Determine the (X, Y) coordinate at the center of the cell enclosing the given text.  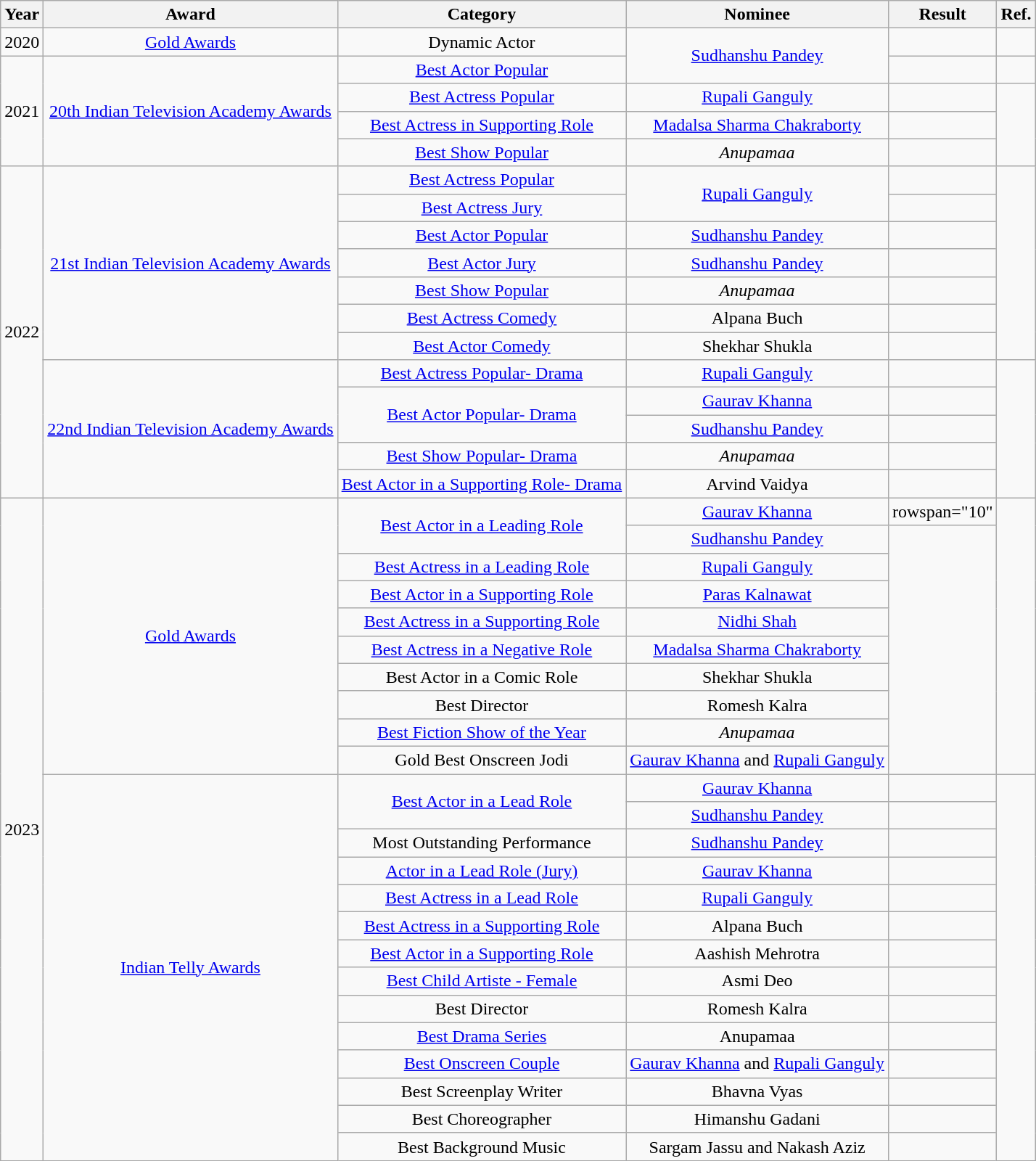
Actor in a Lead Role (Jury) (482, 871)
Best Onscreen Couple (482, 1064)
Gold Best Onscreen Jodi (482, 760)
Bhavna Vyas (757, 1091)
Arvind Vaidya (757, 484)
Best Child Artiste - Female (482, 981)
2020 (22, 42)
Best Actress in a Negative Role (482, 649)
Best Actor in a Lead Role (482, 801)
Award (190, 15)
Best Actor in a Leading Role (482, 525)
Most Outstanding Performance (482, 843)
Best Actor Jury (482, 263)
2021 (22, 111)
Best Fiction Show of the Year (482, 732)
2023 (22, 829)
Sargam Jassu and Nakash Aziz (757, 1146)
Best Actor Comedy (482, 346)
Best Actress Popular- Drama (482, 374)
Best Actor in a Supporting Role- Drama (482, 484)
Best Screenplay Writer (482, 1091)
Best Actress Comedy (482, 318)
2022 (22, 332)
Best Actor in a Comic Role (482, 677)
Best Show Popular- Drama (482, 456)
Ref. (1016, 15)
Nidhi Shah (757, 622)
Paras Kalnawat (757, 594)
22nd Indian Television Academy Awards (190, 429)
Nominee (757, 15)
20th Indian Television Academy Awards (190, 111)
Himanshu Gadani (757, 1119)
Best Actress in a Leading Role (482, 567)
Year (22, 15)
Best Actress in Supporting Role (482, 125)
21st Indian Television Academy Awards (190, 263)
Best Choreographer (482, 1119)
Best Actor Popular- Drama (482, 415)
Indian Telly Awards (190, 967)
Aashish Mehrotra (757, 953)
rowspan="10" (942, 512)
Asmi Deo (757, 981)
Best Background Music (482, 1146)
Best Actress in a Lead Role (482, 898)
Best Drama Series (482, 1036)
Result (942, 15)
Dynamic Actor (482, 42)
Category (482, 15)
Best Actress Jury (482, 208)
